Identify which cell holds the provided text, then report its [X, Y] central coordinate. 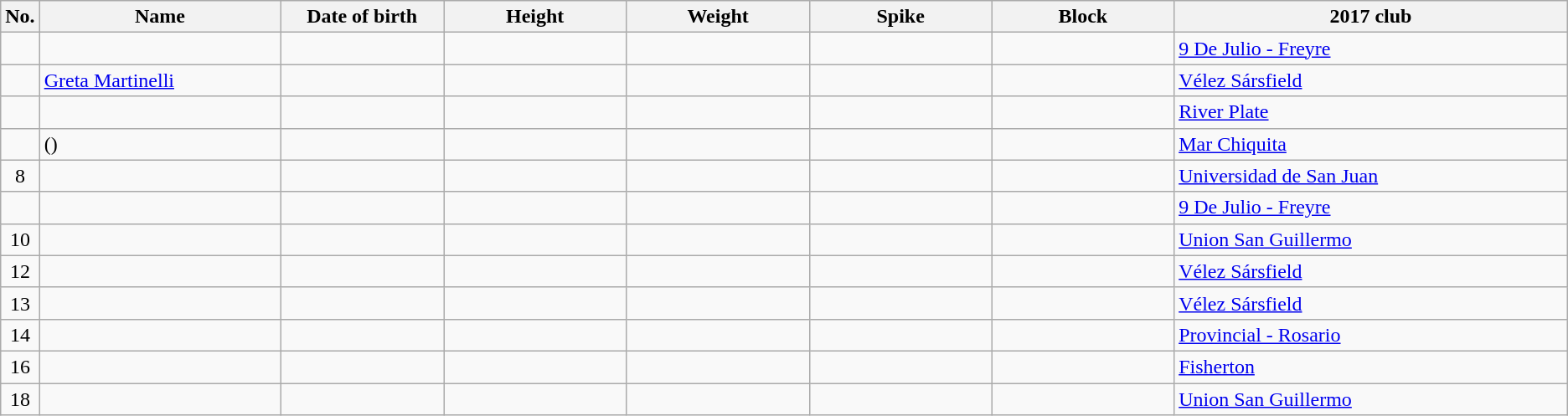
No. [20, 17]
Weight [719, 17]
Block [1083, 17]
10 [20, 239]
River Plate [1371, 112]
Mar Chiquita [1371, 144]
Greta Martinelli [160, 80]
Universidad de San Juan [1371, 176]
Provincial - Rosario [1371, 335]
Name [160, 17]
Date of birth [362, 17]
Height [535, 17]
2017 club [1371, 17]
12 [20, 271]
Spike [900, 17]
() [160, 144]
18 [20, 399]
Fisherton [1371, 367]
8 [20, 176]
14 [20, 335]
13 [20, 303]
16 [20, 367]
